Scan for the cell matching the given text and deliver its [X, Y] coordinate at center. 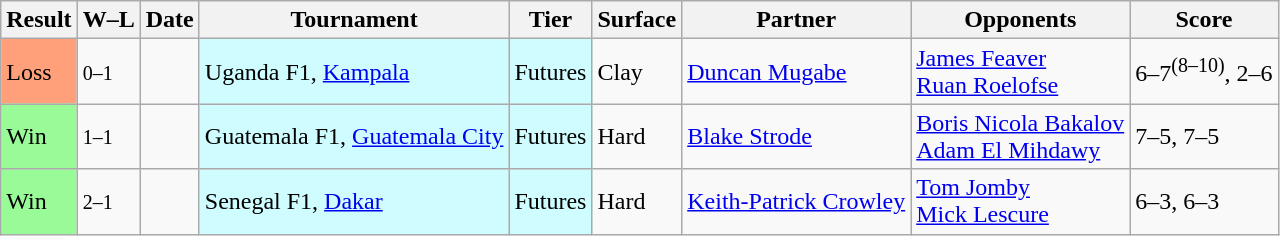
Clay [637, 72]
Uganda F1, Kampala [354, 72]
Duncan Mugabe [796, 72]
Tournament [354, 20]
Score [1204, 20]
6–3, 6–3 [1204, 202]
Guatemala F1, Guatemala City [354, 136]
Boris Nicola Bakalov Adam El Mihdawy [1020, 136]
2–1 [108, 202]
James Feaver Ruan Roelofse [1020, 72]
Surface [637, 20]
Senegal F1, Dakar [354, 202]
0–1 [108, 72]
Result [39, 20]
Opponents [1020, 20]
6–7(8–10), 2–6 [1204, 72]
Tom Jomby Mick Lescure [1020, 202]
W–L [108, 20]
Partner [796, 20]
Loss [39, 72]
Keith-Patrick Crowley [796, 202]
Date [170, 20]
1–1 [108, 136]
Blake Strode [796, 136]
7–5, 7–5 [1204, 136]
Tier [550, 20]
